Scan for the cell matching the given text and deliver its (X, Y) coordinate at center. 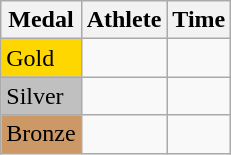
Silver (41, 96)
Bronze (41, 134)
Time (199, 20)
Medal (41, 20)
Gold (41, 58)
Athlete (124, 20)
